Return the (X, Y) coordinate for the center point of the cell that contains the specified text.  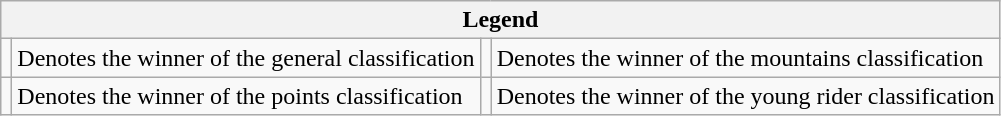
Legend (500, 20)
Denotes the winner of the young rider classification (746, 96)
Denotes the winner of the general classification (246, 58)
Denotes the winner of the mountains classification (746, 58)
Denotes the winner of the points classification (246, 96)
